Extract the [X, Y] coordinate from the center of the cell holding the provided text.  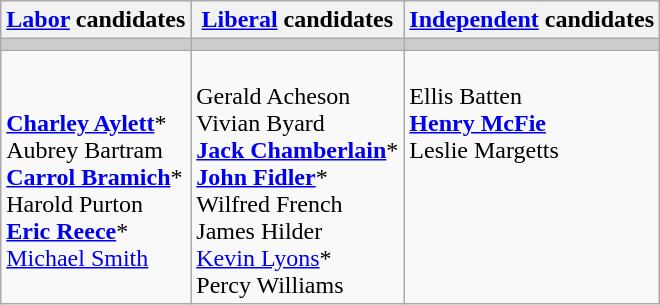
Charley Aylett* Aubrey Bartram Carrol Bramich* Harold Purton Eric Reece* Michael Smith [96, 177]
Ellis Batten Henry McFie Leslie Margetts [532, 177]
Gerald Acheson Vivian Byard Jack Chamberlain* John Fidler* Wilfred French James Hilder Kevin Lyons* Percy Williams [298, 177]
Liberal candidates [298, 20]
Independent candidates [532, 20]
Labor candidates [96, 20]
